From the cell containing the given text, extract its center point as (X, Y) coordinate. 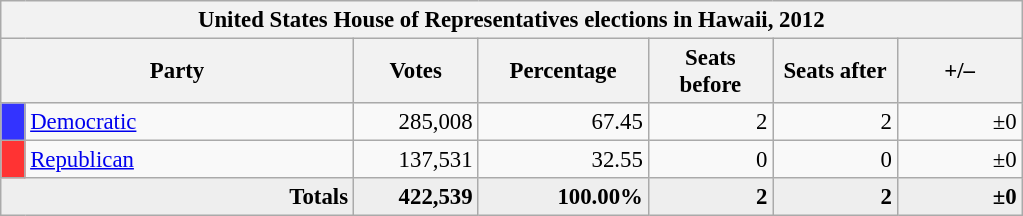
137,531 (416, 160)
Party (178, 72)
100.00% (563, 197)
Seats after (836, 72)
Percentage (563, 72)
285,008 (416, 122)
Republican (189, 160)
United States House of Representatives elections in Hawaii, 2012 (512, 20)
422,539 (416, 197)
67.45 (563, 122)
Votes (416, 72)
+/– (960, 72)
Democratic (189, 122)
32.55 (563, 160)
Totals (178, 197)
Seats before (710, 72)
